Output the [x, y] coordinate of the center of the cell containing the given text.  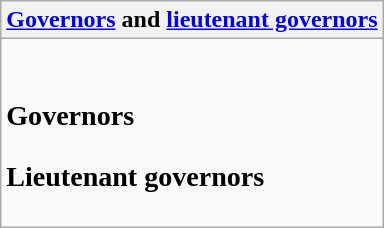
Governors and lieutenant governors [192, 20]
GovernorsLieutenant governors [192, 133]
